Return (X, Y) of the center of cell containing provided text 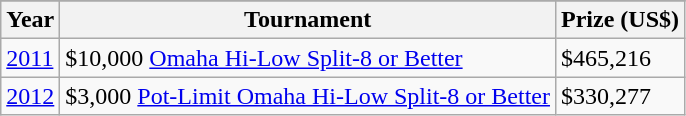
$3,000 Pot-Limit Omaha Hi-Low Split-8 or Better (308, 96)
Tournament (308, 20)
2011 (30, 58)
$330,277 (620, 96)
$10,000 Omaha Hi-Low Split-8 or Better (308, 58)
2012 (30, 96)
Year (30, 20)
Prize (US$) (620, 20)
$465,216 (620, 58)
